Find where the given text appears and provide that cell's center as (x, y) coordinate. 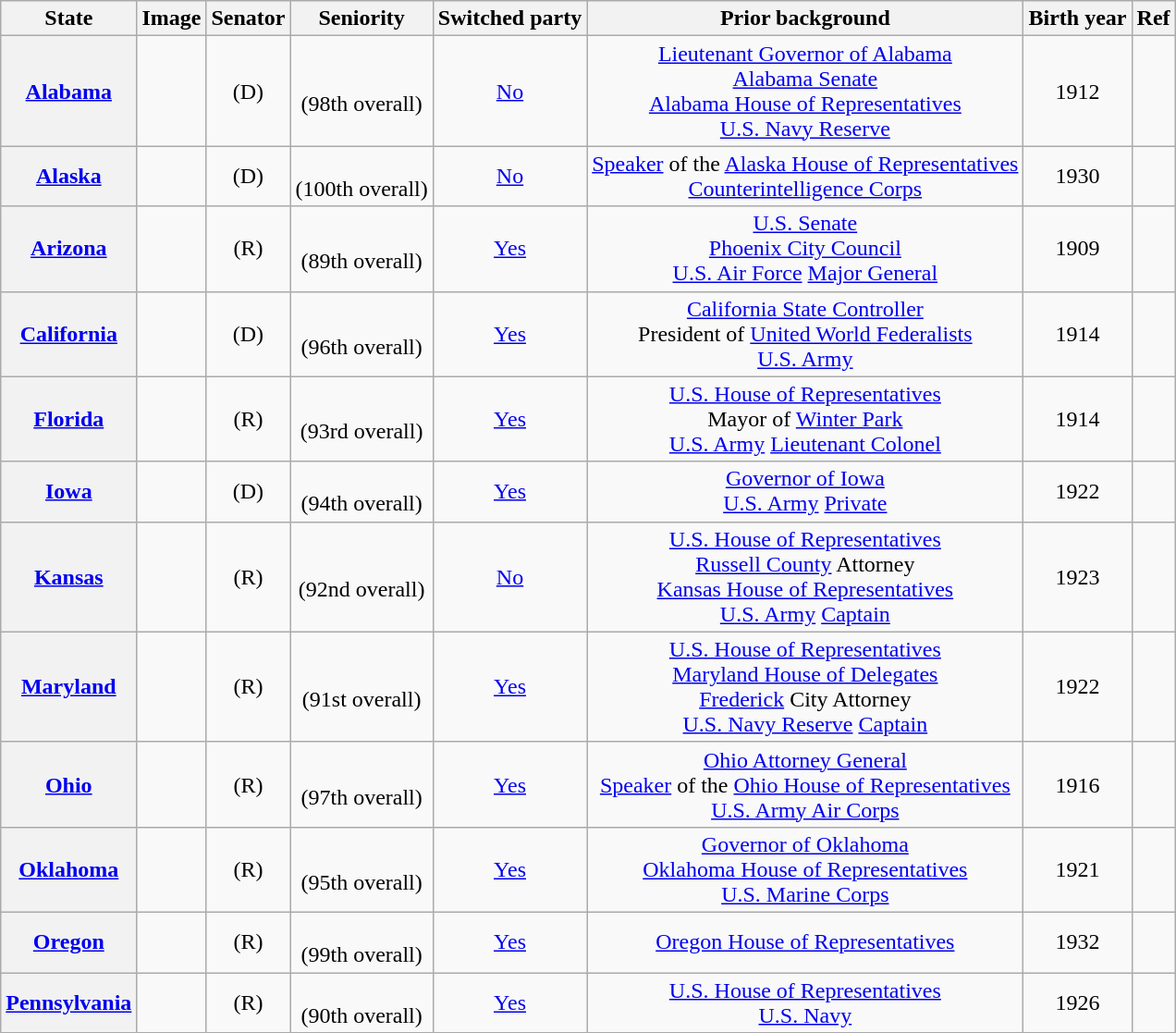
(99th overall) (361, 941)
U.S. House of RepresentativesRussell County AttorneyKansas House of RepresentativesU.S. Army Captain (805, 577)
Governor of IowaU.S. Army Private (805, 492)
Oklahoma (68, 869)
Seniority (361, 18)
U.S. House of RepresentativesMaryland House of DelegatesFrederick City AttorneyU.S. Navy Reserve Captain (805, 686)
Ref (1154, 18)
Birth year (1078, 18)
Switched party (509, 18)
U.S. House of RepresentativesMayor of Winter ParkU.S. Army Lieutenant Colonel (805, 419)
Oregon (68, 941)
(95th overall) (361, 869)
(91st overall) (361, 686)
Image (172, 18)
Ohio Attorney GeneralSpeaker of the Ohio House of RepresentativesU.S. Army Air Corps (805, 784)
(98th overall) (361, 91)
Iowa (68, 492)
(92nd overall) (361, 577)
(90th overall) (361, 1002)
(97th overall) (361, 784)
Lieutenant Governor of AlabamaAlabama SenateAlabama House of RepresentativesU.S. Navy Reserve (805, 91)
Alabama (68, 91)
Speaker of the Alaska House of RepresentativesCounterintelligence Corps (805, 176)
(96th overall) (361, 334)
Arizona (68, 249)
Ohio (68, 784)
U.S. SenatePhoenix City CouncilU.S. Air Force Major General (805, 249)
(100th overall) (361, 176)
Alaska (68, 176)
1930 (1078, 176)
Oregon House of Representatives (805, 941)
Pennsylvania (68, 1002)
1926 (1078, 1002)
1916 (1078, 784)
State (68, 18)
(94th overall) (361, 492)
Kansas (68, 577)
1923 (1078, 577)
1932 (1078, 941)
California State ControllerPresident of United World FederalistsU.S. Army (805, 334)
Senator (248, 18)
1909 (1078, 249)
Governor of OklahomaOklahoma House of RepresentativesU.S. Marine Corps (805, 869)
Maryland (68, 686)
(93rd overall) (361, 419)
(89th overall) (361, 249)
California (68, 334)
Florida (68, 419)
1921 (1078, 869)
Prior background (805, 18)
1912 (1078, 91)
U.S. House of RepresentativesU.S. Navy (805, 1002)
